Extract the (X, Y) coordinate from the center of the cell holding the provided text.  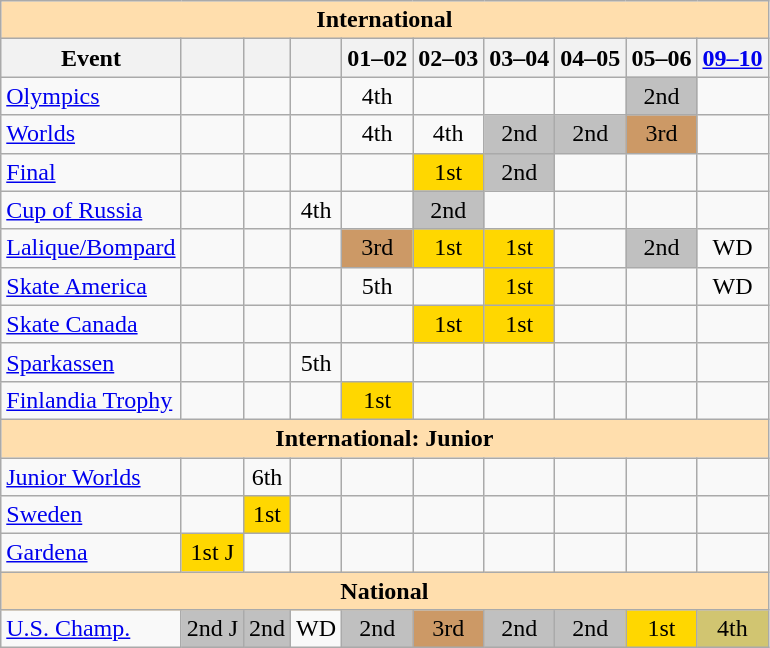
1st J (212, 553)
03–04 (520, 58)
Sweden (91, 515)
Skate America (91, 286)
International: Junior (384, 438)
Lalique/Bompard (91, 248)
Worlds (91, 134)
Olympics (91, 96)
Sparkassen (91, 362)
04–05 (590, 58)
Gardena (91, 553)
U.S. Champ. (91, 629)
02–03 (448, 58)
National (384, 591)
2nd J (212, 629)
Event (91, 58)
Cup of Russia (91, 210)
Finlandia Trophy (91, 400)
International (384, 20)
Final (91, 172)
Junior Worlds (91, 477)
Skate Canada (91, 324)
6th (268, 477)
01–02 (378, 58)
05–06 (662, 58)
09–10 (732, 58)
